Provide the [x, y] coordinate of the cell's center where the given text is located.  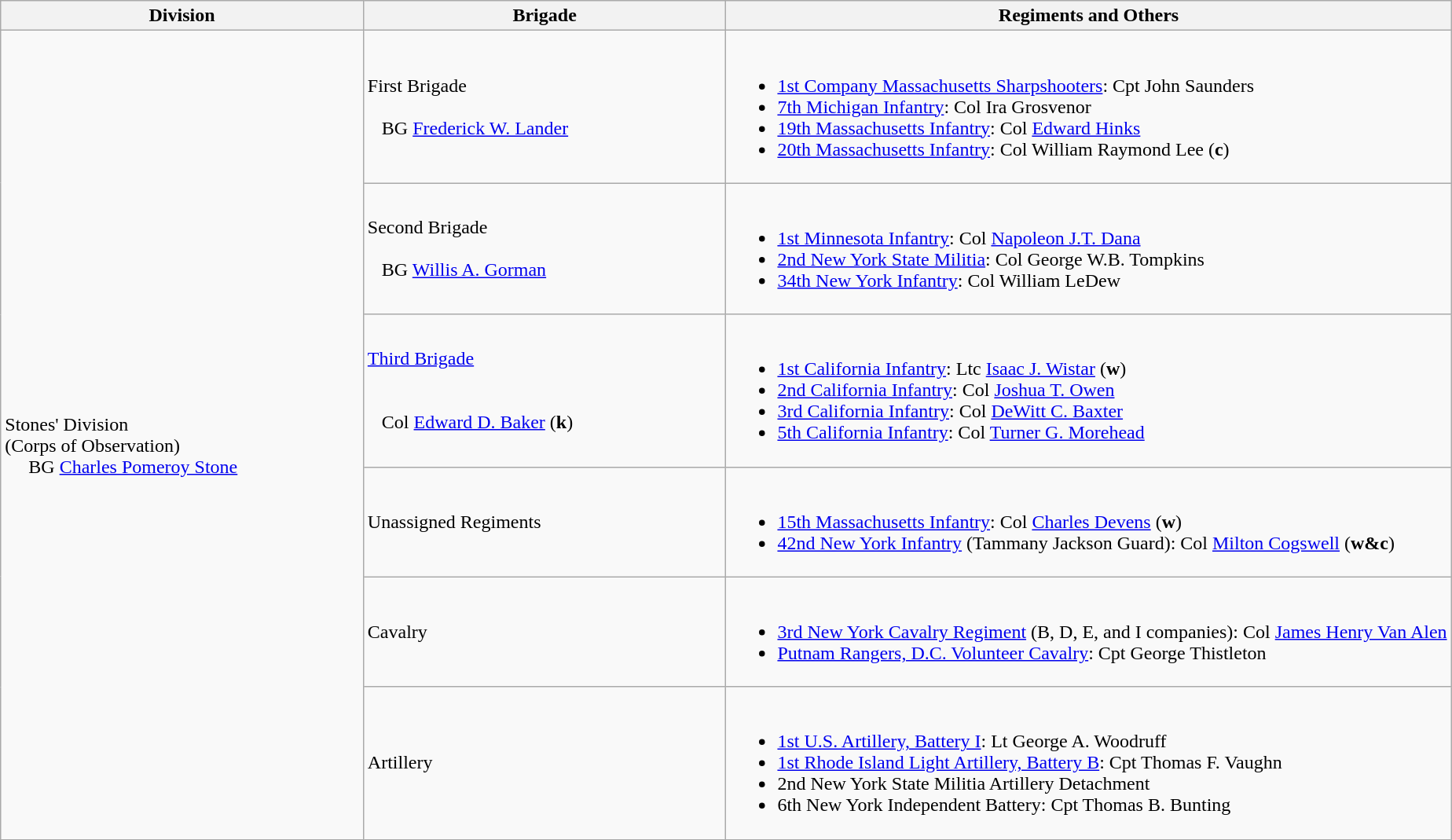
Artillery [544, 763]
Cavalry [544, 632]
1st Minnesota Infantry: Col Napoleon J.T. Dana2nd New York State Militia: Col George W.B. Tompkins34th New York Infantry: Col William LeDew [1089, 248]
First Brigade BG Frederick W. Lander [544, 107]
Stones' Division (Corps of Observation) BG Charles Pomeroy Stone [182, 435]
Brigade [544, 16]
Division [182, 16]
Regiments and Others [1089, 16]
Second Brigade BG Willis A. Gorman [544, 248]
15th Massachusetts Infantry: Col Charles Devens (w)42nd New York Infantry (Tammany Jackson Guard): Col Milton Cogswell (w&c) [1089, 522]
3rd New York Cavalry Regiment (B, D, E, and I companies): Col James Henry Van AlenPutnam Rangers, D.C. Volunteer Cavalry: Cpt George Thistleton [1089, 632]
Third Brigade Col Edward D. Baker (k) [544, 391]
Unassigned Regiments [544, 522]
